Pinpoint the cell where the given text exists, returning its [X, Y] midpoint coordinate. 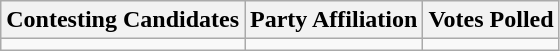
Contesting Candidates [123, 20]
Party Affiliation [334, 20]
Votes Polled [491, 20]
